Extract the (x, y) coordinate from the center of the cell holding the provided text.  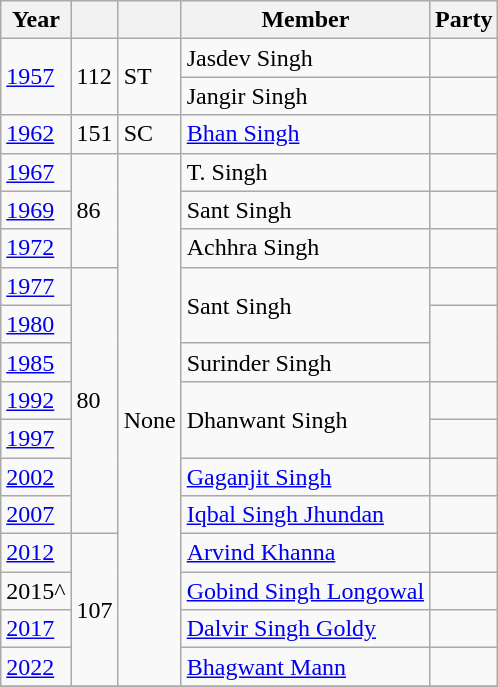
2017 (36, 629)
Bhan Singh (305, 134)
Jangir Singh (305, 96)
2002 (36, 477)
112 (94, 77)
1969 (36, 210)
Achhra Singh (305, 248)
ST (150, 77)
Jasdev Singh (305, 58)
80 (94, 400)
Bhagwant Mann (305, 667)
1977 (36, 286)
2012 (36, 553)
2007 (36, 515)
Dhanwant Singh (305, 419)
2022 (36, 667)
Surinder Singh (305, 362)
107 (94, 610)
86 (94, 210)
Dalvir Singh Goldy (305, 629)
1962 (36, 134)
Gaganjit Singh (305, 477)
1992 (36, 400)
Arvind Khanna (305, 553)
1967 (36, 172)
151 (94, 134)
Gobind Singh Longowal (305, 591)
Party (464, 20)
Iqbal Singh Jhundan (305, 515)
Member (305, 20)
None (150, 420)
2015^ (36, 591)
Year (36, 20)
SC (150, 134)
1980 (36, 324)
1997 (36, 438)
1985 (36, 362)
T. Singh (305, 172)
1957 (36, 77)
1972 (36, 248)
